Determine the [x, y] coordinate at the center of the cell enclosing the given text.  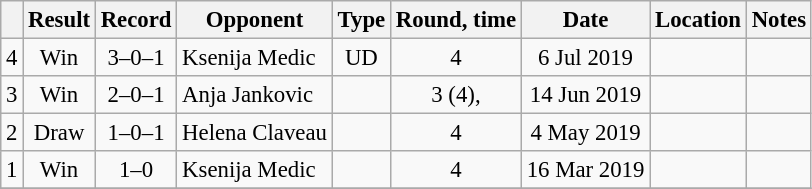
Location [698, 20]
2 [12, 133]
4 May 2019 [585, 133]
3 [12, 95]
1–0 [136, 170]
1 [12, 170]
Type [361, 20]
3–0–1 [136, 58]
Round, time [456, 20]
UD [361, 58]
Record [136, 20]
Result [60, 20]
Date [585, 20]
14 Jun 2019 [585, 95]
Draw [60, 133]
Anja Jankovic [254, 95]
Opponent [254, 20]
16 Mar 2019 [585, 170]
6 Jul 2019 [585, 58]
2–0–1 [136, 95]
3 (4), [456, 95]
Notes [778, 20]
1–0–1 [136, 133]
Helena Claveau [254, 133]
